Search for the cell housing the specified text and yield its (X, Y) center coordinate. 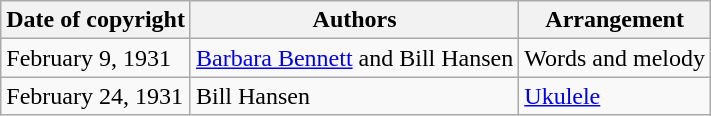
Date of copyright (96, 20)
Arrangement (615, 20)
Authors (354, 20)
Bill Hansen (354, 96)
Words and melody (615, 58)
February 24, 1931 (96, 96)
Ukulele (615, 96)
Barbara Bennett and Bill Hansen (354, 58)
February 9, 1931 (96, 58)
